Locate the cell with the specified text and output its (x, y) center coordinate. 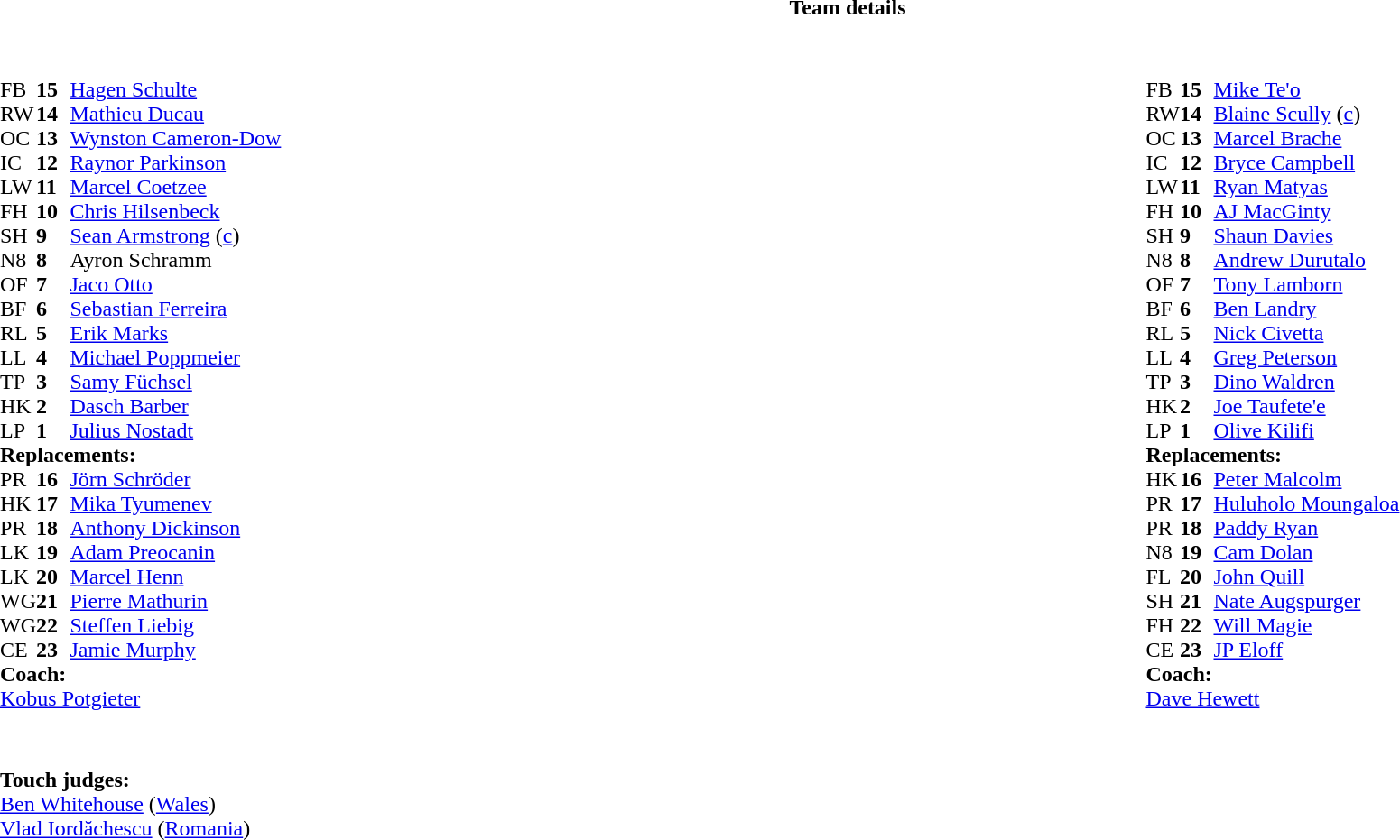
Joe Taufete'e (1306, 406)
Ben Landry (1306, 309)
Nate Augspurger (1306, 601)
Ayron Schramm (175, 260)
Nick Civetta (1306, 334)
Hagen Schulte (175, 90)
Erik Marks (175, 334)
Greg Peterson (1306, 357)
Adam Preocanin (175, 552)
JP Eloff (1306, 650)
Blaine Scully (c) (1306, 114)
Paddy Ryan (1306, 529)
Marcel Henn (175, 577)
Anthony Dickinson (175, 529)
Michael Poppmeier (175, 357)
Marcel Brache (1306, 139)
Peter Malcolm (1306, 480)
Olive Kilifi (1306, 431)
Andrew Durutalo (1306, 260)
Mike Te'o (1306, 90)
Steffen Liebig (175, 626)
Cam Dolan (1306, 552)
Jörn Schröder (175, 480)
Jamie Murphy (175, 650)
Pierre Mathurin (175, 601)
John Quill (1306, 577)
Dave Hewett (1273, 698)
Samy Füchsel (175, 383)
FL (1163, 577)
Mathieu Ducau (175, 114)
Kobus Potgieter (141, 698)
Mika Tyumenev (175, 503)
Dino Waldren (1306, 383)
Will Magie (1306, 626)
Chris Hilsenbeck (175, 211)
Shaun Davies (1306, 236)
Dasch Barber (175, 406)
Jaco Otto (175, 285)
Bryce Campbell (1306, 162)
AJ MacGinty (1306, 211)
Tony Lamborn (1306, 285)
Sean Armstrong (c) (175, 236)
Julius Nostadt (175, 431)
Ryan Matyas (1306, 188)
Marcel Coetzee (175, 188)
Sebastian Ferreira (175, 309)
Wynston Cameron-Dow (175, 139)
Huluholo Moungaloa (1306, 503)
Raynor Parkinson (175, 162)
